Determine the [x, y] coordinate at the center of the cell enclosing the given text.  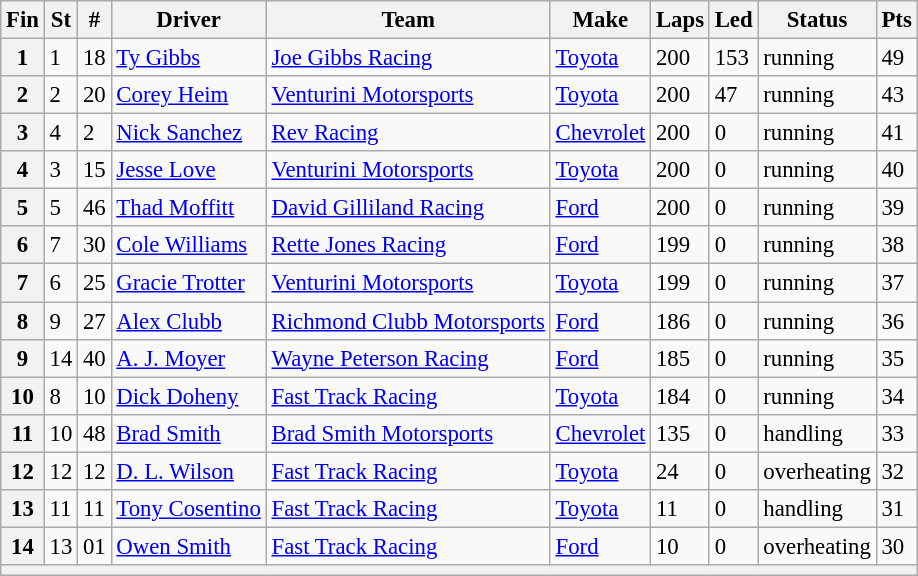
43 [896, 95]
18 [94, 58]
20 [94, 95]
Brad Smith Motorsports [408, 433]
Team [408, 20]
Gracie Trotter [188, 283]
24 [680, 471]
Make [600, 20]
# [94, 20]
Wayne Peterson Racing [408, 358]
Fin [23, 20]
37 [896, 283]
186 [680, 321]
Led [734, 20]
49 [896, 58]
St [60, 20]
32 [896, 471]
D. L. Wilson [188, 471]
15 [94, 170]
41 [896, 133]
Ty Gibbs [188, 58]
David Gilliland Racing [408, 208]
Nick Sanchez [188, 133]
Owen Smith [188, 546]
Rev Racing [408, 133]
Richmond Clubb Motorsports [408, 321]
Pts [896, 20]
33 [896, 433]
46 [94, 208]
Alex Clubb [188, 321]
39 [896, 208]
185 [680, 358]
Dick Doheny [188, 396]
34 [896, 396]
Thad Moffitt [188, 208]
A. J. Moyer [188, 358]
Status [817, 20]
48 [94, 433]
153 [734, 58]
27 [94, 321]
Cole Williams [188, 245]
Rette Jones Racing [408, 245]
38 [896, 245]
25 [94, 283]
184 [680, 396]
Joe Gibbs Racing [408, 58]
Tony Cosentino [188, 509]
Corey Heim [188, 95]
Jesse Love [188, 170]
Laps [680, 20]
31 [896, 509]
Driver [188, 20]
47 [734, 95]
36 [896, 321]
135 [680, 433]
Brad Smith [188, 433]
35 [896, 358]
01 [94, 546]
